Output the [x, y] coordinate of the center of the cell containing the given text.  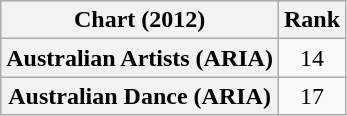
Rank [312, 20]
Chart (2012) [140, 20]
17 [312, 96]
14 [312, 58]
Australian Artists (ARIA) [140, 58]
Australian Dance (ARIA) [140, 96]
